Find where the given text appears and provide that cell's center as (X, Y) coordinate. 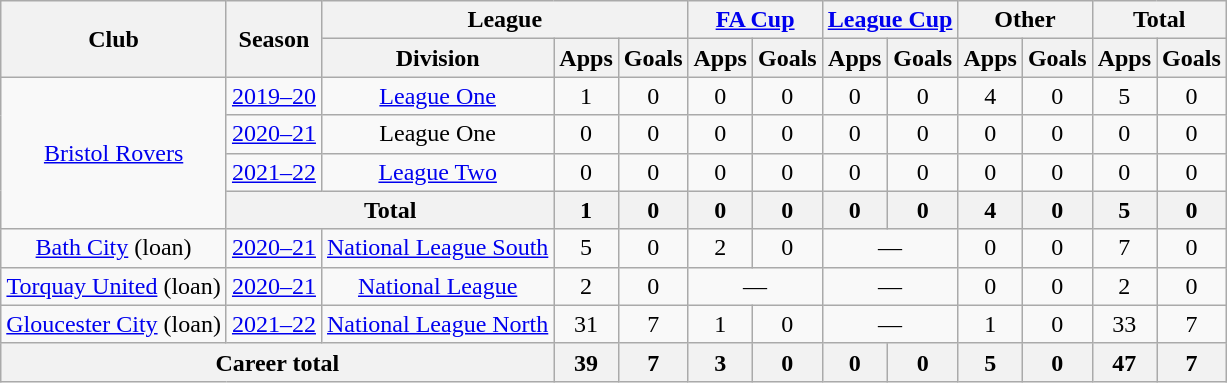
2019–20 (274, 96)
FA Cup (755, 20)
Torquay United (loan) (114, 286)
33 (1124, 324)
National League (437, 286)
League Two (437, 172)
Other (1025, 20)
39 (586, 362)
League (504, 20)
Season (274, 39)
Bristol Rovers (114, 153)
Club (114, 39)
League Cup (890, 20)
Division (437, 58)
Career total (278, 362)
47 (1124, 362)
Bath City (loan) (114, 248)
National League North (437, 324)
Gloucester City (loan) (114, 324)
National League South (437, 248)
31 (586, 324)
3 (720, 362)
